Extract the [x, y] coordinate from the center of the cell holding the provided text.  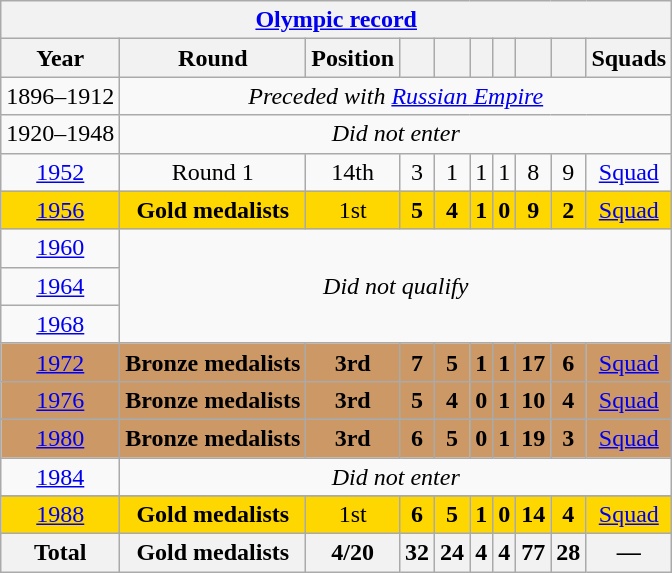
1984 [60, 477]
Round 1 [213, 172]
1976 [60, 400]
8 [534, 172]
Year [60, 58]
7 [418, 362]
10 [534, 400]
1980 [60, 438]
Total [60, 553]
2 [568, 210]
1968 [60, 324]
1964 [60, 286]
1920–1948 [60, 134]
1896–1912 [60, 96]
1988 [60, 515]
1972 [60, 362]
1956 [60, 210]
14th [353, 172]
17 [534, 362]
Position [353, 58]
1960 [60, 248]
Did not qualify [396, 286]
1952 [60, 172]
28 [568, 553]
14 [534, 515]
19 [534, 438]
32 [418, 553]
Olympic record [336, 20]
77 [534, 553]
24 [452, 553]
— [629, 553]
Preceded with Russian Empire [396, 96]
4/20 [353, 553]
Round [213, 58]
Squads [629, 58]
